Scan for the cell matching the given text and deliver its (X, Y) coordinate at center. 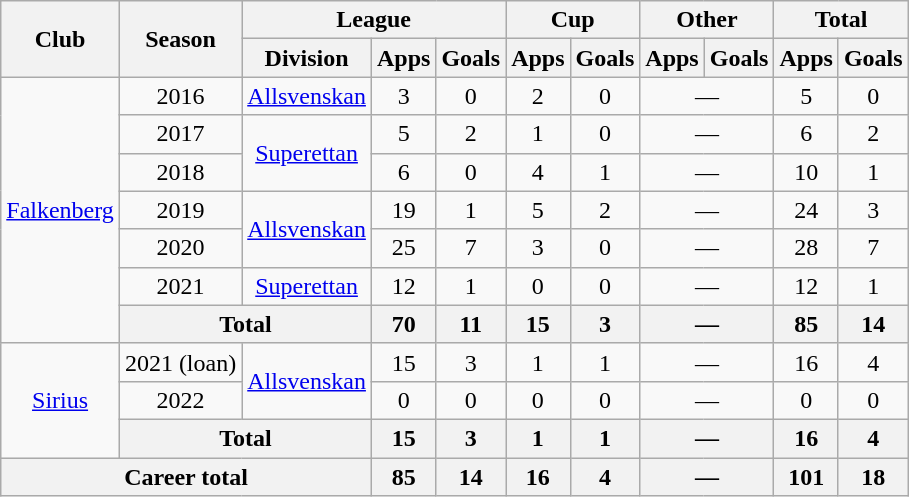
Club (60, 39)
Career total (186, 477)
19 (403, 210)
Division (307, 58)
28 (806, 248)
Sirius (60, 400)
2021 (loan) (180, 362)
24 (806, 210)
2016 (180, 96)
10 (806, 172)
League (374, 20)
18 (873, 477)
2019 (180, 210)
2021 (180, 286)
Falkenberg (60, 210)
Season (180, 39)
2022 (180, 400)
101 (806, 477)
2018 (180, 172)
Cup (573, 20)
2020 (180, 248)
25 (403, 248)
11 (471, 324)
Other (707, 20)
70 (403, 324)
2017 (180, 134)
